Output the [x, y] coordinate of the center of the cell containing the given text.  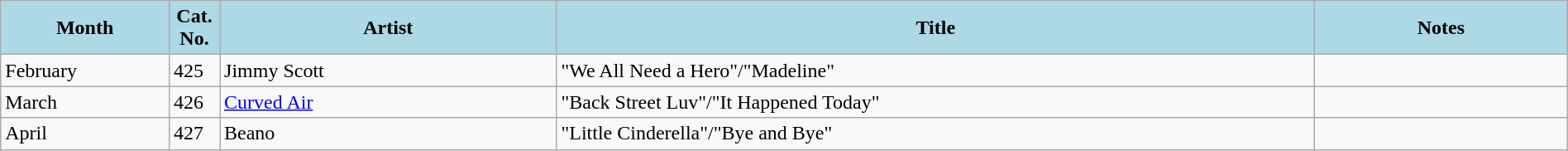
Month [85, 28]
March [85, 102]
Title [936, 28]
Notes [1441, 28]
Artist [389, 28]
426 [194, 102]
"Back Street Luv"/"It Happened Today" [936, 102]
February [85, 71]
"Little Cinderella"/"Bye and Bye" [936, 134]
425 [194, 71]
427 [194, 134]
Jimmy Scott [389, 71]
Cat.No. [194, 28]
Beano [389, 134]
April [85, 134]
Curved Air [389, 102]
"We All Need a Hero"/"Madeline" [936, 71]
